Locate the cell with the specified text and output its (x, y) center coordinate. 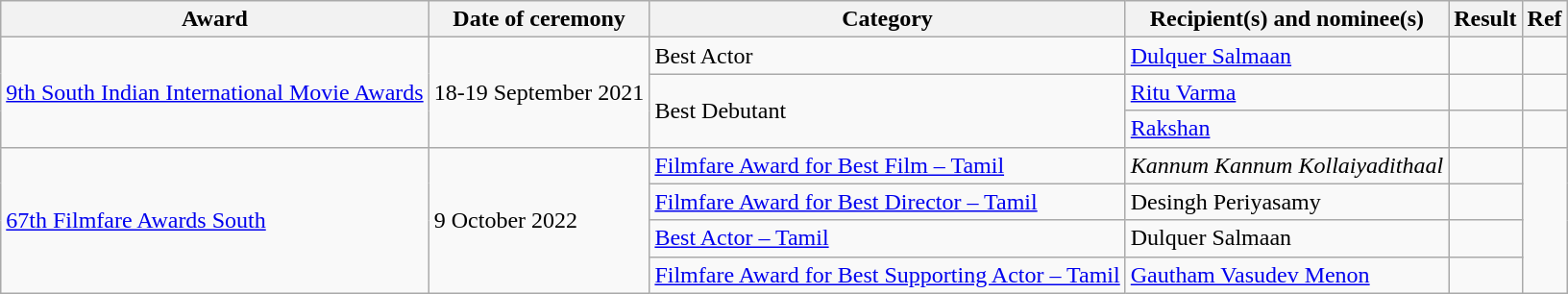
Filmfare Award for Best Film – Tamil (888, 165)
Best Debutant (888, 110)
Desingh Periyasamy (1286, 202)
Award (215, 19)
Date of ceremony (539, 19)
9 October 2022 (539, 220)
Filmfare Award for Best Director – Tamil (888, 202)
18-19 September 2021 (539, 92)
Category (888, 19)
Ref (1545, 19)
67th Filmfare Awards South (215, 220)
Filmfare Award for Best Supporting Actor – Tamil (888, 275)
Recipient(s) and nominee(s) (1286, 19)
Best Actor – Tamil (888, 238)
Rakshan (1286, 129)
Result (1485, 19)
Best Actor (888, 56)
Ritu Varma (1286, 92)
Kannum Kannum Kollaiyadithaal (1286, 165)
Gautham Vasudev Menon (1286, 275)
9th South Indian International Movie Awards (215, 92)
